Pinpoint the cell where the given text exists, returning its [x, y] midpoint coordinate. 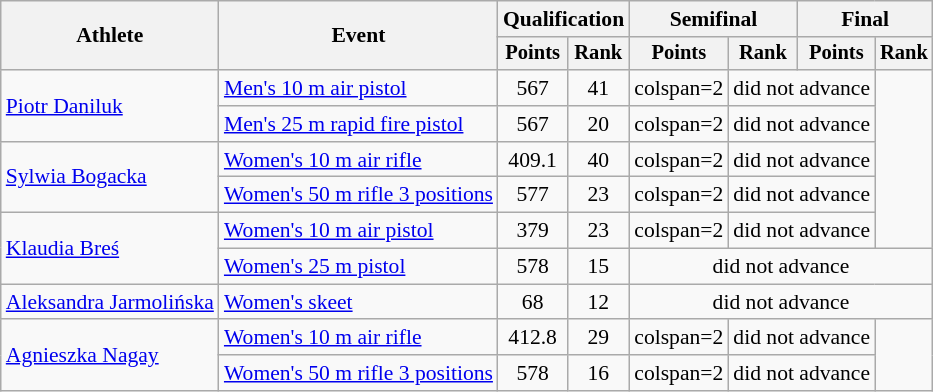
41 [598, 88]
Sylwia Bogacka [110, 178]
Women's 25 m pistol [358, 267]
Women's skeet [358, 302]
68 [532, 302]
29 [598, 338]
15 [598, 267]
20 [598, 124]
Agnieszka Nagay [110, 356]
Aleksandra Jarmolińska [110, 302]
Final [866, 19]
Piotr Daniluk [110, 106]
40 [598, 160]
16 [598, 373]
412.8 [532, 338]
Event [358, 36]
12 [598, 302]
577 [532, 195]
409.1 [532, 160]
379 [532, 231]
Men's 25 m rapid fire pistol [358, 124]
Athlete [110, 36]
Qualification [564, 19]
Women's 10 m air pistol [358, 231]
Klaudia Breś [110, 248]
Men's 10 m air pistol [358, 88]
Semifinal [713, 19]
